Pinpoint the cell where the given text exists, returning its (X, Y) midpoint coordinate. 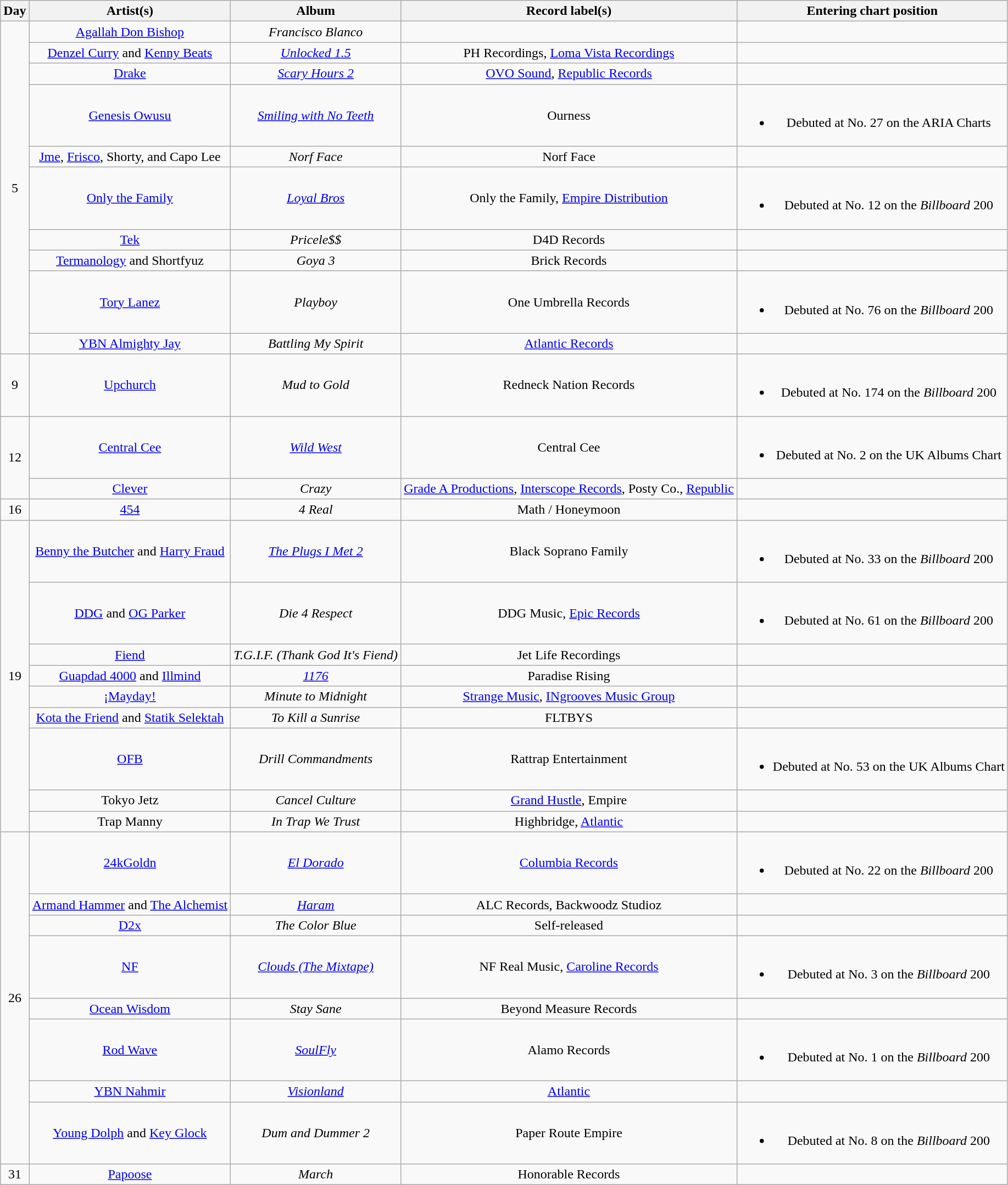
¡Mayday! (130, 697)
D2x (130, 925)
ALC Records, Backwoodz Studioz (569, 904)
Debuted at No. 53 on the UK Albums Chart (872, 759)
Only the Family, Empire Distribution (569, 198)
Artist(s) (130, 11)
1176 (316, 676)
Scary Hours 2 (316, 74)
Alamo Records (569, 1050)
DDG and OG Parker (130, 613)
FLTBYS (569, 717)
DDG Music, Epic Records (569, 613)
Columbia Records (569, 863)
Drill Commandments (316, 759)
Genesis Owusu (130, 115)
NF (130, 967)
Debuted at No. 33 on the Billboard 200 (872, 552)
Unlocked 1.5 (316, 53)
In Trap We Trust (316, 821)
Debuted at No. 61 on the Billboard 200 (872, 613)
Loyal Bros (316, 198)
Redneck Nation Records (569, 385)
Atlantic (569, 1092)
Termanology and Shortfyuz (130, 260)
Rod Wave (130, 1050)
Jet Life Recordings (569, 655)
Goya 3 (316, 260)
YBN Nahmir (130, 1092)
Album (316, 11)
Francisco Blanco (316, 32)
12 (15, 458)
Crazy (316, 489)
Atlantic Records (569, 343)
Self-released (569, 925)
To Kill a Sunrise (316, 717)
Rattrap Entertainment (569, 759)
Die 4 Respect (316, 613)
Ocean Wisdom (130, 1008)
Debuted at No. 8 on the Billboard 200 (872, 1133)
Ourness (569, 115)
Pricele$$ (316, 240)
D4D Records (569, 240)
9 (15, 385)
Debuted at No. 22 on the Billboard 200 (872, 863)
Brick Records (569, 260)
Debuted at No. 2 on the UK Albums Chart (872, 447)
OVO Sound, Republic Records (569, 74)
Highbridge, Atlantic (569, 821)
Grand Hustle, Empire (569, 800)
Minute to Midnight (316, 697)
Paper Route Empire (569, 1133)
Grade A Productions, Interscope Records, Posty Co., Republic (569, 489)
Debuted at No. 12 on the Billboard 200 (872, 198)
Debuted at No. 1 on the Billboard 200 (872, 1050)
Debuted at No. 3 on the Billboard 200 (872, 967)
One Umbrella Records (569, 302)
Battling My Spirit (316, 343)
Clever (130, 489)
Day (15, 11)
OFB (130, 759)
Record label(s) (569, 11)
Smiling with No Teeth (316, 115)
Agallah Don Bishop (130, 32)
Denzel Curry and Kenny Beats (130, 53)
26 (15, 998)
Armand Hammer and The Alchemist (130, 904)
Paradise Rising (569, 676)
Mud to Gold (316, 385)
Black Soprano Family (569, 552)
Cancel Culture (316, 800)
T.G.I.F. (Thank God It's Fiend) (316, 655)
YBN Almighty Jay (130, 343)
Papoose (130, 1175)
Math / Honeymoon (569, 510)
Kota the Friend and Statik Selektah (130, 717)
Stay Sane (316, 1008)
Visionland (316, 1092)
Young Dolph and Key Glock (130, 1133)
Drake (130, 74)
Debuted at No. 174 on the Billboard 200 (872, 385)
Playboy (316, 302)
NF Real Music, Caroline Records (569, 967)
24kGoldn (130, 863)
Haram (316, 904)
Honorable Records (569, 1175)
Debuted at No. 27 on the ARIA Charts (872, 115)
Tek (130, 240)
31 (15, 1175)
The Plugs I Met 2 (316, 552)
Guapdad 4000 and Illmind (130, 676)
4 Real (316, 510)
March (316, 1175)
19 (15, 676)
Wild West (316, 447)
SoulFly (316, 1050)
Tokyo Jetz (130, 800)
5 (15, 188)
Jme, Frisco, Shorty, and Capo Lee (130, 157)
Strange Music, INgrooves Music Group (569, 697)
16 (15, 510)
454 (130, 510)
PH Recordings, Loma Vista Recordings (569, 53)
Benny the Butcher and Harry Fraud (130, 552)
Tory Lanez (130, 302)
Entering chart position (872, 11)
Fiend (130, 655)
Only the Family (130, 198)
El Dorado (316, 863)
Debuted at No. 76 on the Billboard 200 (872, 302)
Upchurch (130, 385)
Dum and Dummer 2 (316, 1133)
Trap Manny (130, 821)
The Color Blue (316, 925)
Clouds (The Mixtape) (316, 967)
Beyond Measure Records (569, 1008)
